Provide the (x, y) coordinate of the cell's center where the given text is located.  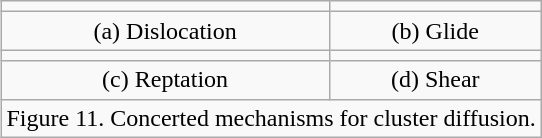
(b) Glide (435, 31)
(d) Shear (435, 80)
Figure 11. Concerted mechanisms for cluster diffusion. (271, 118)
(c) Reptation (165, 80)
(a) Dislocation (165, 31)
